Return (x, y) of the center of cell containing provided text 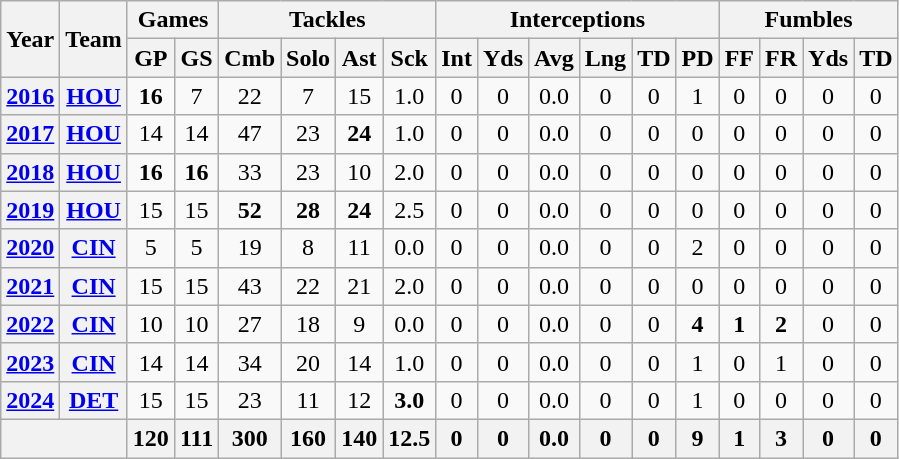
19 (250, 248)
2024 (30, 400)
Interceptions (578, 20)
300 (250, 438)
Tackles (328, 20)
2021 (30, 286)
2.5 (410, 210)
4 (698, 324)
12 (360, 400)
Avg (554, 58)
8 (308, 248)
DET (94, 400)
Solo (308, 58)
120 (150, 438)
GP (150, 58)
Year (30, 39)
GS (196, 58)
2023 (30, 362)
34 (250, 362)
FR (780, 58)
20 (308, 362)
160 (308, 438)
2016 (30, 96)
2020 (30, 248)
2019 (30, 210)
Sck (410, 58)
43 (250, 286)
27 (250, 324)
Games (172, 20)
3 (780, 438)
2017 (30, 134)
Fumbles (808, 20)
Int (457, 58)
111 (196, 438)
FF (739, 58)
33 (250, 172)
Team (94, 39)
Ast (360, 58)
Cmb (250, 58)
12.5 (410, 438)
3.0 (410, 400)
28 (308, 210)
21 (360, 286)
PD (698, 58)
Lng (605, 58)
2022 (30, 324)
18 (308, 324)
47 (250, 134)
2018 (30, 172)
140 (360, 438)
52 (250, 210)
